For the text-containing cell, return its midpoint in (X, Y) coordinate format. 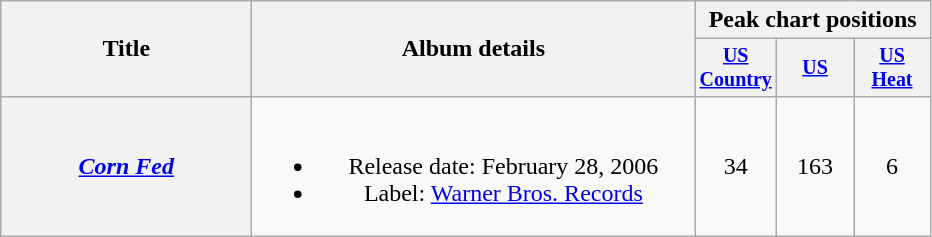
Album details (474, 49)
6 (892, 166)
34 (736, 166)
US (816, 68)
Peak chart positions (813, 20)
US Heat (892, 68)
Corn Fed (126, 166)
163 (816, 166)
Release date: February 28, 2006Label: Warner Bros. Records (474, 166)
Title (126, 49)
US Country (736, 68)
